Search for the cell housing the specified text and yield its (x, y) center coordinate. 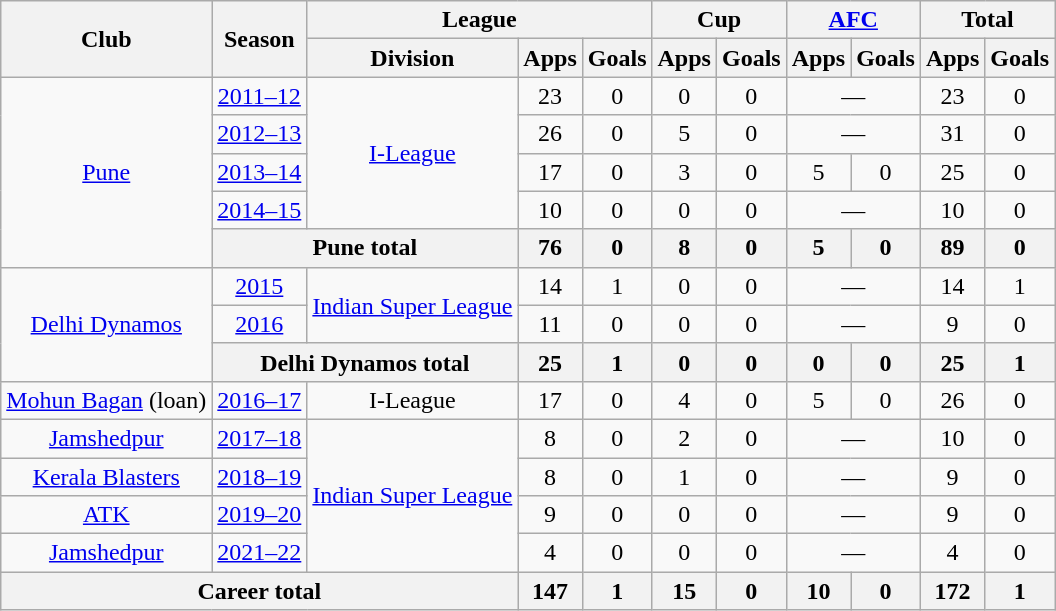
Pune total (365, 248)
147 (550, 591)
2013–14 (260, 172)
76 (550, 248)
2014–15 (260, 210)
15 (684, 591)
Delhi Dynamos (106, 324)
AFC (853, 20)
2017–18 (260, 438)
2 (684, 438)
Pune (106, 172)
31 (952, 134)
Division (412, 58)
Career total (260, 591)
League (480, 20)
Total (987, 20)
Season (260, 39)
2015 (260, 286)
2011–12 (260, 96)
2012–13 (260, 134)
Mohun Bagan (loan) (106, 400)
2018–19 (260, 477)
Cup (719, 20)
89 (952, 248)
Kerala Blasters (106, 477)
2019–20 (260, 515)
11 (550, 324)
Club (106, 39)
2016 (260, 324)
ATK (106, 515)
2021–22 (260, 553)
3 (684, 172)
Delhi Dynamos total (365, 362)
172 (952, 591)
2016–17 (260, 400)
